Return the [X, Y] coordinate for the center point of the cell that contains the specified text.  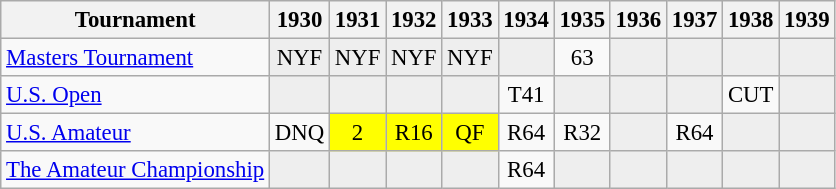
U.S. Amateur [136, 133]
1933 [470, 20]
1935 [582, 20]
The Amateur Championship [136, 170]
63 [582, 58]
DNQ [300, 133]
R32 [582, 133]
1934 [526, 20]
1930 [300, 20]
QF [470, 133]
1937 [694, 20]
1936 [638, 20]
1939 [807, 20]
1931 [357, 20]
2 [357, 133]
U.S. Open [136, 95]
1932 [414, 20]
CUT [751, 95]
Tournament [136, 20]
1938 [751, 20]
T41 [526, 95]
Masters Tournament [136, 58]
R16 [414, 133]
